Scan for the cell matching the given text and deliver its (x, y) coordinate at center. 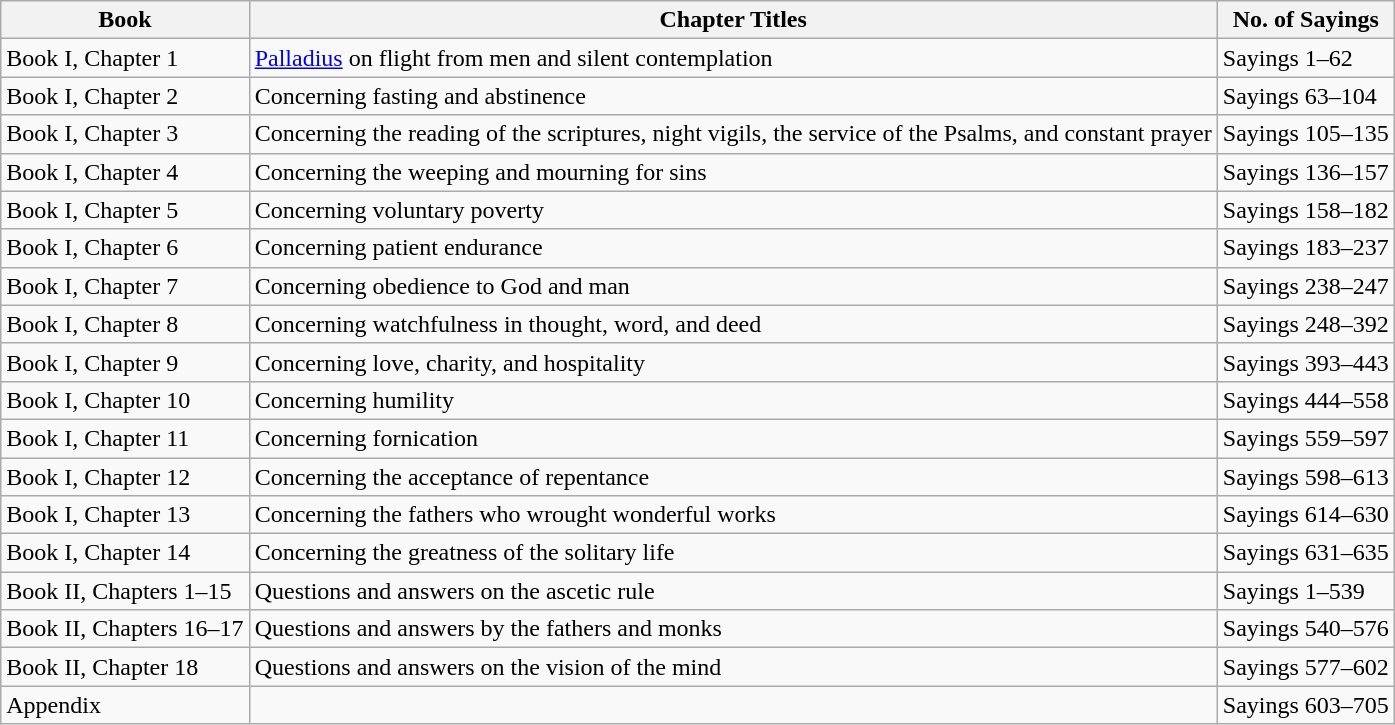
Sayings 577–602 (1306, 667)
Questions and answers on the ascetic rule (733, 591)
Concerning the fathers who wrought wonderful works (733, 515)
Concerning obedience to God and man (733, 286)
Chapter Titles (733, 20)
Sayings 598–613 (1306, 477)
Concerning patient endurance (733, 248)
Sayings 63–104 (1306, 96)
Book I, Chapter 10 (125, 400)
Book I, Chapter 6 (125, 248)
Book I, Chapter 8 (125, 324)
Concerning the reading of the scriptures, night vigils, the service of the Psalms, and constant prayer (733, 134)
Sayings 238–247 (1306, 286)
Sayings 158–182 (1306, 210)
Sayings 1–62 (1306, 58)
Book I, Chapter 2 (125, 96)
Sayings 105–135 (1306, 134)
Concerning fornication (733, 438)
Sayings 631–635 (1306, 553)
Book I, Chapter 12 (125, 477)
Book II, Chapters 1–15 (125, 591)
Book II, Chapter 18 (125, 667)
Book I, Chapter 9 (125, 362)
Sayings 248–392 (1306, 324)
Book I, Chapter 3 (125, 134)
Sayings 183–237 (1306, 248)
Sayings 136–157 (1306, 172)
Book I, Chapter 7 (125, 286)
Concerning humility (733, 400)
Book I, Chapter 11 (125, 438)
Questions and answers on the vision of the mind (733, 667)
Sayings 559–597 (1306, 438)
Concerning voluntary poverty (733, 210)
Book I, Chapter 5 (125, 210)
Sayings 540–576 (1306, 629)
Sayings 393–443 (1306, 362)
Concerning watchfulness in thought, word, and deed (733, 324)
No. of Sayings (1306, 20)
Concerning the acceptance of repentance (733, 477)
Sayings 614–630 (1306, 515)
Sayings 1–539 (1306, 591)
Questions and answers by the fathers and monks (733, 629)
Palladius on flight from men and silent contemplation (733, 58)
Concerning the weeping and mourning for sins (733, 172)
Sayings 444–558 (1306, 400)
Concerning the greatness of the solitary life (733, 553)
Concerning love, charity, and hospitality (733, 362)
Sayings 603–705 (1306, 705)
Appendix (125, 705)
Book I, Chapter 13 (125, 515)
Book I, Chapter 4 (125, 172)
Book I, Chapter 1 (125, 58)
Book (125, 20)
Concerning fasting and abstinence (733, 96)
Book II, Chapters 16–17 (125, 629)
Book I, Chapter 14 (125, 553)
